Return the (X, Y) coordinate for the center point of the cell that contains the specified text.  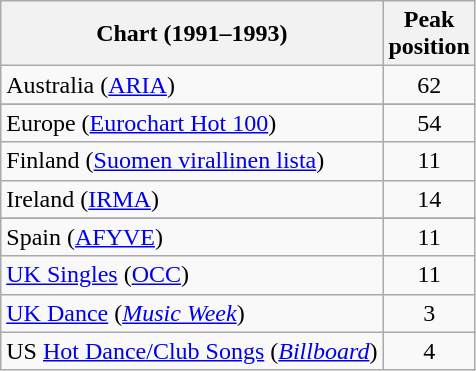
54 (429, 123)
Finland (Suomen virallinen lista) (192, 161)
Australia (ARIA) (192, 85)
US Hot Dance/Club Songs (Billboard) (192, 351)
4 (429, 351)
3 (429, 313)
Peakposition (429, 34)
Chart (1991–1993) (192, 34)
Ireland (IRMA) (192, 199)
Spain (AFYVE) (192, 237)
UK Singles (OCC) (192, 275)
62 (429, 85)
UK Dance (Music Week) (192, 313)
14 (429, 199)
Europe (Eurochart Hot 100) (192, 123)
